Detect which cell encompasses the target text, then output its [X, Y] center coordinate. 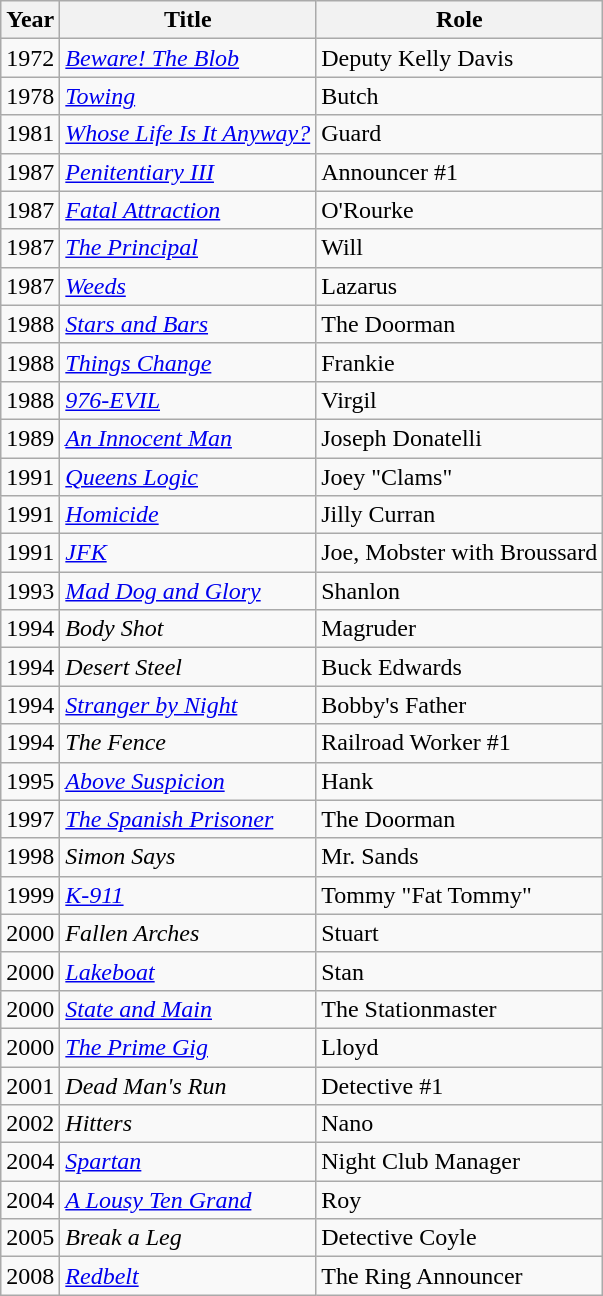
Stranger by Night [188, 705]
K-911 [188, 895]
Guard [460, 134]
Desert Steel [188, 667]
Hitters [188, 1124]
Night Club Manager [460, 1162]
Lakeboat [188, 971]
Whose Life Is It Anyway? [188, 134]
Spartan [188, 1162]
Break a Leg [188, 1238]
Jilly Curran [460, 515]
The Ring Announcer [460, 1276]
Nano [460, 1124]
Penitentiary III [188, 172]
Title [188, 20]
Deputy Kelly Davis [460, 58]
1993 [30, 591]
Weeds [188, 286]
1999 [30, 895]
Detective Coyle [460, 1238]
2005 [30, 1238]
Joey "Clams" [460, 477]
Virgil [460, 400]
Frankie [460, 362]
1995 [30, 781]
976-EVIL [188, 400]
Body Shot [188, 629]
Joe, Mobster with Broussard [460, 553]
Lazarus [460, 286]
2001 [30, 1085]
Homicide [188, 515]
The Fence [188, 743]
A Lousy Ten Grand [188, 1200]
Roy [460, 1200]
1998 [30, 857]
1997 [30, 819]
Shanlon [460, 591]
Things Change [188, 362]
Butch [460, 96]
Dead Man's Run [188, 1085]
Stars and Bars [188, 324]
Above Suspicion [188, 781]
Mr. Sands [460, 857]
Queens Logic [188, 477]
Fatal Attraction [188, 210]
Redbelt [188, 1276]
Simon Says [188, 857]
The Stationmaster [460, 1009]
1972 [30, 58]
Joseph Donatelli [460, 438]
State and Main [188, 1009]
Tommy "Fat Tommy" [460, 895]
Detective #1 [460, 1085]
The Prime Gig [188, 1047]
O'Rourke [460, 210]
Hank [460, 781]
Lloyd [460, 1047]
Mad Dog and Glory [188, 591]
1978 [30, 96]
Towing [188, 96]
Railroad Worker #1 [460, 743]
Beware! The Blob [188, 58]
Role [460, 20]
Bobby's Father [460, 705]
1981 [30, 134]
Magruder [460, 629]
Announcer #1 [460, 172]
Stan [460, 971]
2002 [30, 1124]
The Spanish Prisoner [188, 819]
1989 [30, 438]
An Innocent Man [188, 438]
JFK [188, 553]
Buck Edwards [460, 667]
2008 [30, 1276]
Year [30, 20]
The Principal [188, 248]
Will [460, 248]
Fallen Arches [188, 933]
Stuart [460, 933]
